Extract the [x, y] coordinate from the center of the cell holding the provided text.  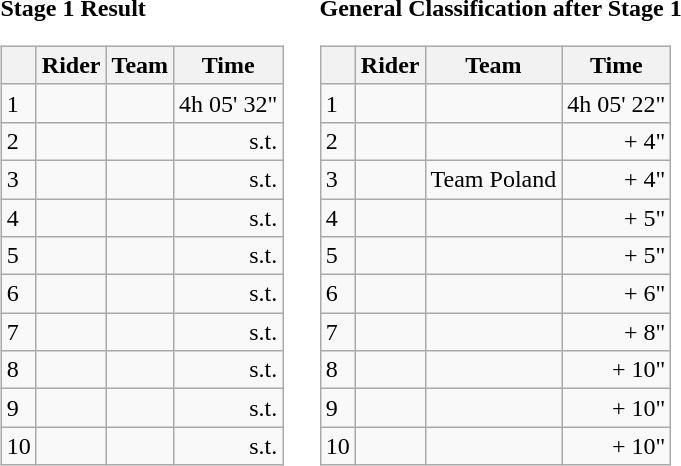
4h 05' 22" [616, 103]
4h 05' 32" [228, 103]
Team Poland [494, 179]
+ 6" [616, 294]
+ 8" [616, 332]
